Locate the cell with the specified text and output its [x, y] center coordinate. 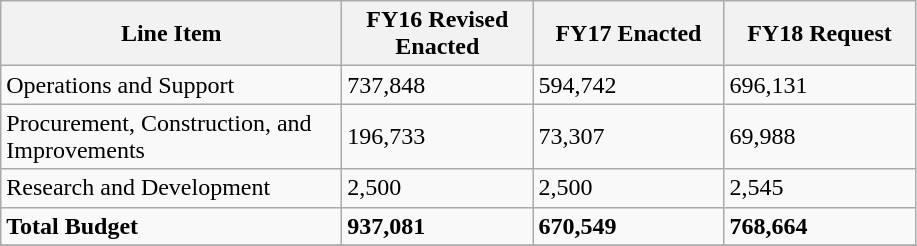
FY17 Enacted [628, 34]
696,131 [820, 85]
Total Budget [172, 226]
768,664 [820, 226]
937,081 [438, 226]
69,988 [820, 136]
594,742 [628, 85]
Line Item [172, 34]
73,307 [628, 136]
FY18 Request [820, 34]
196,733 [438, 136]
Research and Development [172, 188]
FY16 Revised Enacted [438, 34]
2,545 [820, 188]
Procurement, Construction, and Improvements [172, 136]
670,549 [628, 226]
Operations and Support [172, 85]
737,848 [438, 85]
